For the text-containing cell, return its midpoint in [X, Y] coordinate format. 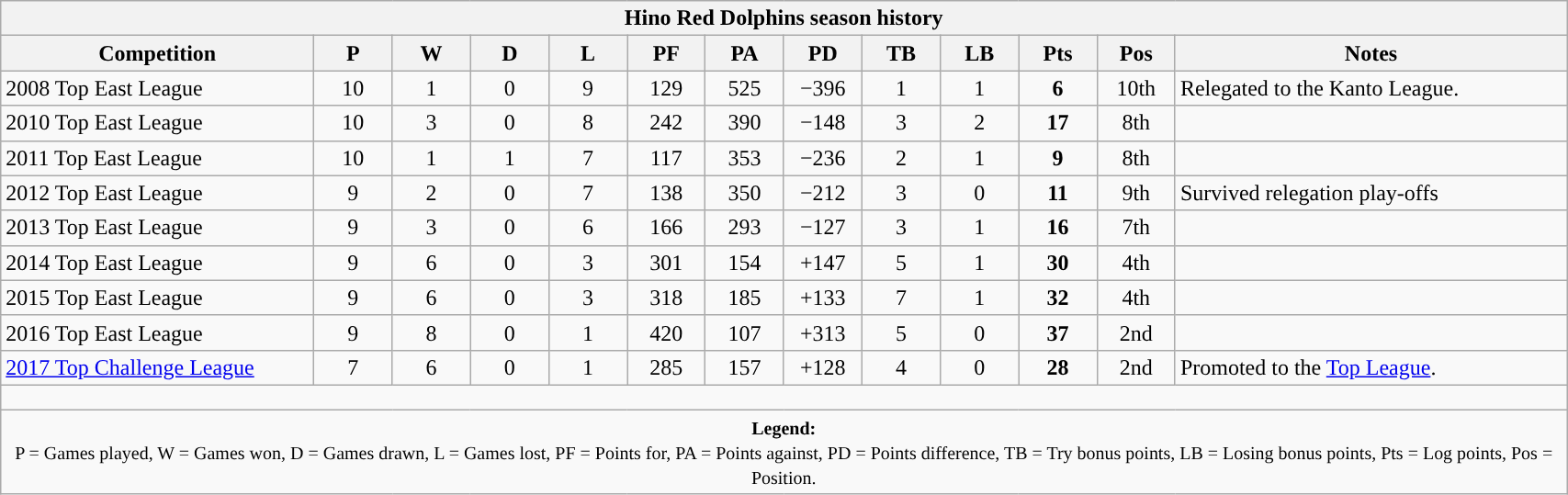
PF [667, 53]
−127 [823, 228]
10th [1135, 88]
PA [744, 53]
185 [744, 298]
+147 [823, 263]
30 [1058, 263]
Relegated to the Kanto League. [1371, 88]
129 [667, 88]
Survived relegation play-offs [1371, 193]
2015 Top East League [158, 298]
301 [667, 263]
2014 Top East League [158, 263]
−396 [823, 88]
525 [744, 88]
2011 Top East League [158, 158]
Pts [1058, 53]
TB [900, 53]
17 [1058, 123]
11 [1058, 193]
9th [1135, 193]
2010 Top East League [158, 123]
157 [744, 367]
32 [1058, 298]
420 [667, 332]
−148 [823, 123]
353 [744, 158]
Pos [1135, 53]
117 [667, 158]
350 [744, 193]
2012 Top East League [158, 193]
2013 Top East League [158, 228]
D [509, 53]
2016 Top East League [158, 332]
Notes [1371, 53]
16 [1058, 228]
LB [979, 53]
293 [744, 228]
W [432, 53]
285 [667, 367]
−236 [823, 158]
37 [1058, 332]
Promoted to the Top League. [1371, 367]
2017 Top Challenge League [158, 367]
107 [744, 332]
+128 [823, 367]
4 [900, 367]
Competition [158, 53]
−212 [823, 193]
L [588, 53]
PD [823, 53]
+313 [823, 332]
242 [667, 123]
166 [667, 228]
318 [667, 298]
+133 [823, 298]
138 [667, 193]
154 [744, 263]
Hino Red Dolphins season history [784, 18]
28 [1058, 367]
P [353, 53]
2008 Top East League [158, 88]
7th [1135, 228]
390 [744, 123]
